Scan for the cell matching the given text and deliver its (x, y) coordinate at center. 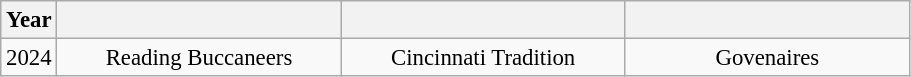
Cincinnati Tradition (483, 58)
2024 (29, 58)
Reading Buccaneers (199, 58)
Govenaires (767, 58)
Year (29, 20)
